Extract the (X, Y) coordinate from the center of the cell holding the provided text.  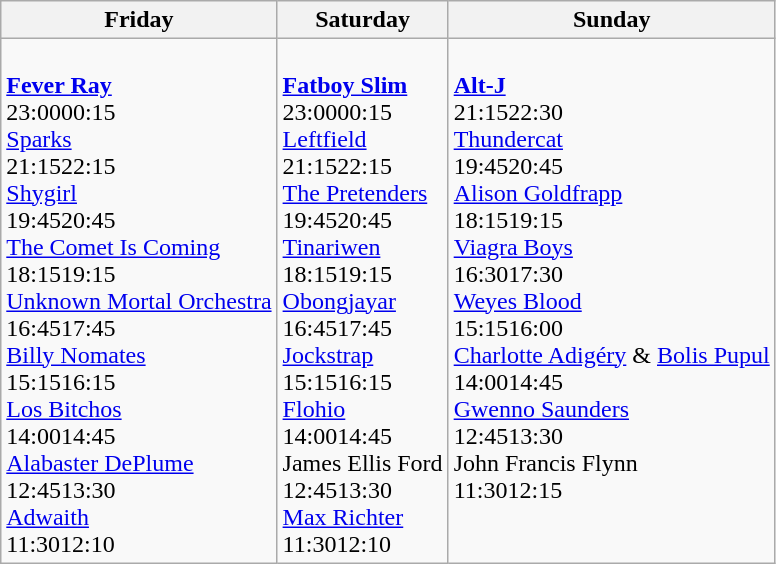
Sunday (612, 20)
Friday (139, 20)
Saturday (362, 20)
